Pinpoint the cell where the given text exists, returning its [x, y] midpoint coordinate. 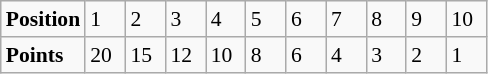
7 [346, 19]
15 [145, 55]
5 [266, 19]
Position [43, 19]
Points [43, 55]
9 [426, 19]
20 [105, 55]
12 [185, 55]
